Search for the cell housing the specified text and yield its (x, y) center coordinate. 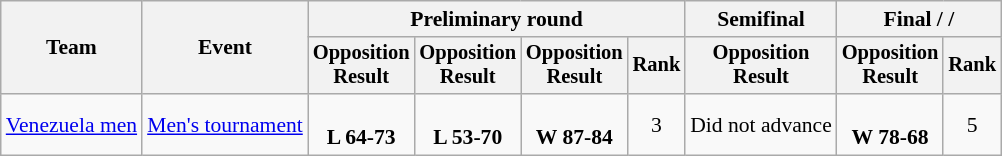
5 (972, 124)
Team (72, 48)
Men's tournament (225, 124)
Semifinal (761, 19)
W 87-84 (574, 124)
Preliminary round (496, 19)
L 64-73 (362, 124)
Did not advance (761, 124)
L 53-70 (468, 124)
Venezuela men (72, 124)
W 78-68 (890, 124)
Event (225, 48)
3 (657, 124)
Final / / (919, 19)
